Detect which cell encompasses the target text, then output its [X, Y] center coordinate. 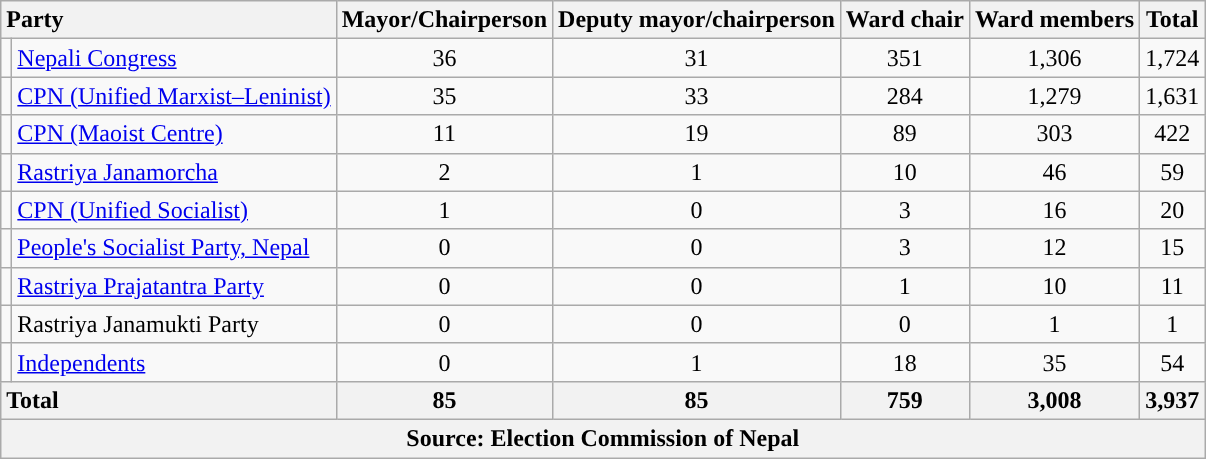
Rastriya Janamukti Party [174, 324]
54 [1172, 362]
19 [697, 134]
People's Socialist Party, Nepal [174, 248]
CPN (Maoist Centre) [174, 134]
Deputy mayor/chairperson [697, 20]
Mayor/Chairperson [444, 20]
351 [904, 58]
303 [1054, 134]
Ward members [1054, 20]
33 [697, 96]
CPN (Unified Marxist–Leninist) [174, 96]
759 [904, 400]
46 [1054, 172]
31 [697, 58]
1,306 [1054, 58]
CPN (Unified Socialist) [174, 210]
16 [1054, 210]
1,631 [1172, 96]
Rastriya Prajatantra Party [174, 286]
12 [1054, 248]
3,008 [1054, 400]
59 [1172, 172]
284 [904, 96]
1,724 [1172, 58]
Independents [174, 362]
Nepali Congress [174, 58]
422 [1172, 134]
20 [1172, 210]
Rastriya Janamorcha [174, 172]
3,937 [1172, 400]
Ward chair [904, 20]
1,279 [1054, 96]
Source: Election Commission of Nepal [603, 438]
15 [1172, 248]
Party [168, 20]
36 [444, 58]
89 [904, 134]
18 [904, 362]
2 [444, 172]
